Extract the (X, Y) coordinate from the center of the cell holding the provided text.  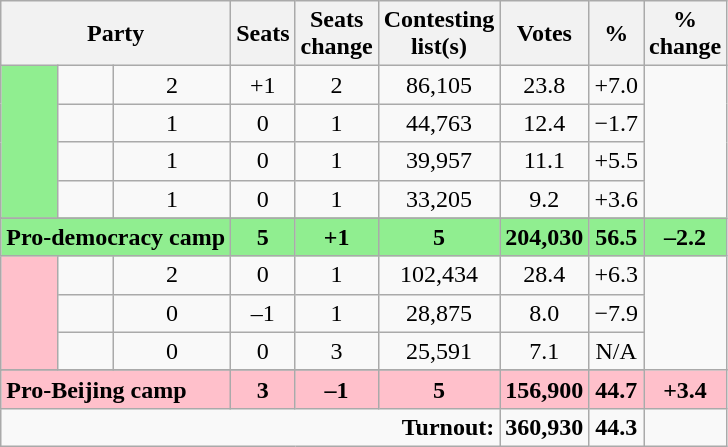
Votes (544, 34)
23.8 (544, 85)
–2.2 (686, 237)
12.4 (544, 123)
N/A (616, 351)
Contestinglist(s) (439, 34)
102,434 (439, 275)
28.4 (544, 275)
360,930 (544, 427)
11.1 (544, 161)
9.2 (544, 199)
−1.7 (616, 123)
44.3 (616, 427)
8.0 (544, 313)
Pro-Beijing camp (116, 389)
+3.6 (616, 199)
156,900 (544, 389)
% (616, 34)
Turnout: (250, 427)
Seats (263, 34)
25,591 (439, 351)
39,957 (439, 161)
56.5 (616, 237)
+3.4 (686, 389)
Seatschange (336, 34)
+5.5 (616, 161)
86,105 (439, 85)
Party (116, 34)
−7.9 (616, 313)
204,030 (544, 237)
44,763 (439, 123)
+6.3 (616, 275)
+7.0 (616, 85)
7.1 (544, 351)
44.7 (616, 389)
33,205 (439, 199)
%change (686, 34)
Pro-democracy camp (116, 237)
28,875 (439, 313)
